From the cell containing the given text, extract its center point as [x, y] coordinate. 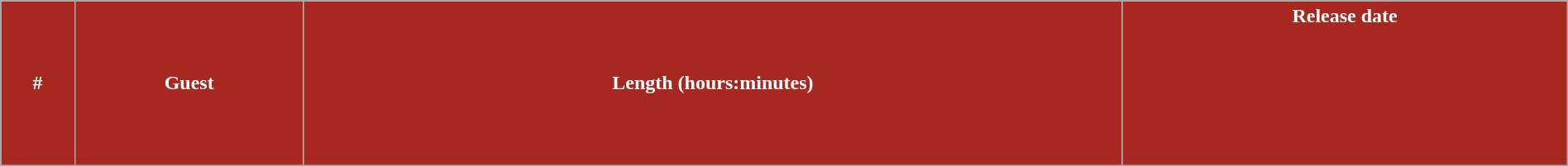
Guest [189, 83]
Length (hours:minutes) [713, 83]
Release date [1345, 83]
# [38, 83]
